Return [X, Y] of the center of cell containing provided text 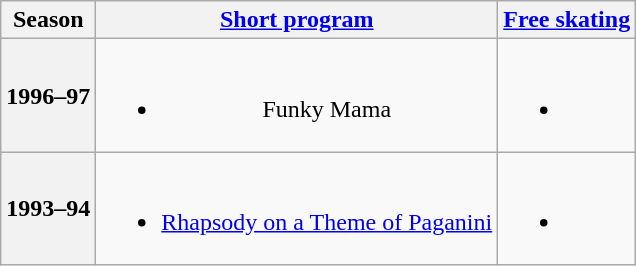
Season [48, 20]
Rhapsody on a Theme of Paganini [297, 208]
Funky Mama [297, 96]
1993–94 [48, 208]
Short program [297, 20]
1996–97 [48, 96]
Free skating [567, 20]
